Provide the (X, Y) coordinate of the cell's center where the given text is located.  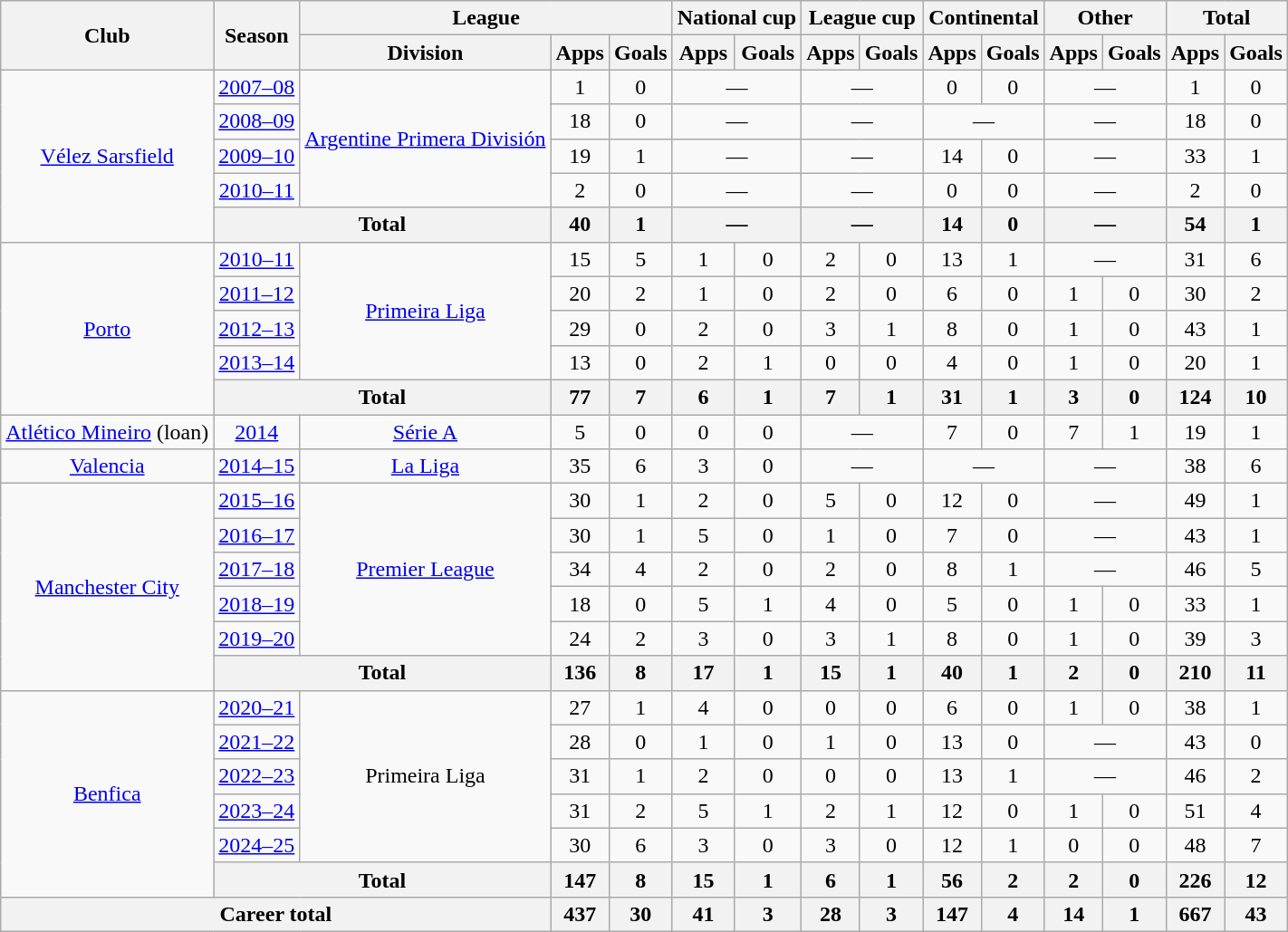
136 (580, 673)
Premier League (426, 570)
2008–09 (257, 121)
Manchester City (107, 587)
Division (426, 53)
54 (1195, 225)
Continental (984, 18)
2013–14 (257, 362)
27 (580, 707)
2021–22 (257, 742)
2014 (257, 432)
Career total (275, 914)
League (485, 18)
Season (257, 35)
34 (580, 570)
Benfica (107, 793)
437 (580, 914)
Club (107, 35)
2019–20 (257, 639)
League cup (862, 18)
Other (1105, 18)
2020–21 (257, 707)
41 (703, 914)
49 (1195, 501)
11 (1256, 673)
2009–10 (257, 156)
2023–24 (257, 811)
48 (1195, 845)
24 (580, 639)
17 (703, 673)
2022–23 (257, 776)
Argentine Primera División (426, 139)
2016–17 (257, 535)
124 (1195, 397)
56 (952, 879)
2015–16 (257, 501)
Vélez Sarsfield (107, 156)
51 (1195, 811)
National cup (736, 18)
2024–25 (257, 845)
2012–13 (257, 328)
29 (580, 328)
Valencia (107, 466)
2011–12 (257, 293)
39 (1195, 639)
2007–08 (257, 87)
210 (1195, 673)
Atlético Mineiro (loan) (107, 432)
77 (580, 397)
2018–19 (257, 604)
35 (580, 466)
Porto (107, 328)
2017–18 (257, 570)
Série A (426, 432)
2014–15 (257, 466)
La Liga (426, 466)
10 (1256, 397)
226 (1195, 879)
667 (1195, 914)
